From the cell containing the given text, extract its center point as (X, Y) coordinate. 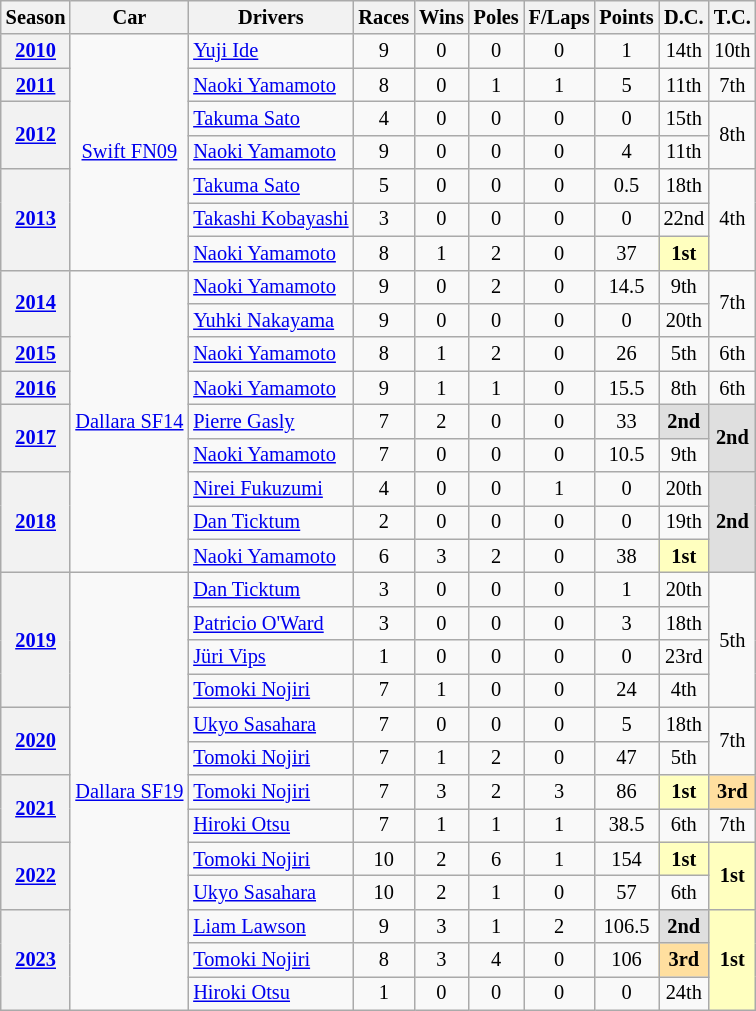
2021 (36, 808)
Nirei Fukuzumi (270, 489)
24th (684, 993)
14th (684, 51)
106 (626, 960)
Car (129, 17)
106.5 (626, 926)
2013 (36, 220)
2011 (36, 85)
2017 (36, 438)
86 (626, 791)
24 (626, 690)
Takashi Kobayashi (270, 219)
22nd (684, 219)
37 (626, 253)
Dallara SF19 (129, 791)
F/Laps (560, 17)
Wins (442, 17)
19th (684, 522)
Races (384, 17)
23rd (684, 657)
2010 (36, 51)
0.5 (626, 186)
Season (36, 17)
2023 (36, 960)
38 (626, 556)
2015 (36, 354)
15th (684, 118)
Points (626, 17)
T.C. (732, 17)
38.5 (626, 825)
154 (626, 859)
2012 (36, 134)
2018 (36, 522)
Pierre Gasly (270, 421)
Swift FN09 (129, 152)
47 (626, 758)
33 (626, 421)
Dallara SF14 (129, 422)
26 (626, 354)
Jüri Vips (270, 657)
2016 (36, 388)
Yuji Ide (270, 51)
Drivers (270, 17)
10th (732, 51)
Yuhki Nakayama (270, 320)
Poles (496, 17)
2022 (36, 876)
57 (626, 892)
10.5 (626, 455)
Patricio O'Ward (270, 623)
Liam Lawson (270, 926)
D.C. (684, 17)
2020 (36, 740)
2019 (36, 640)
15.5 (626, 388)
14.5 (626, 287)
2014 (36, 304)
